Determine the [x, y] coordinate at the center of the cell enclosing the given text.  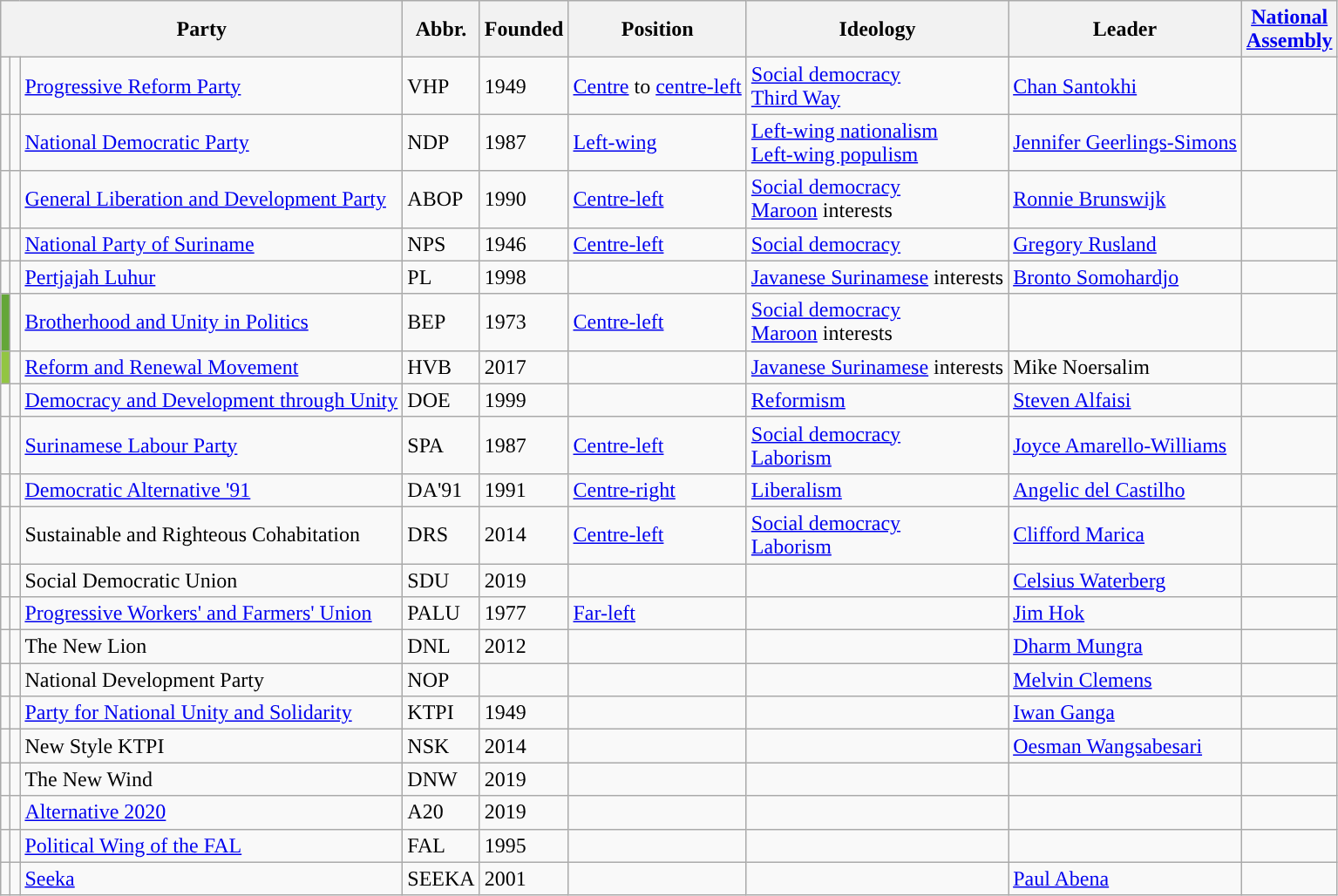
Liberalism [877, 490]
DNW [441, 779]
SEEKA [441, 879]
Joyce Amarello-Williams [1125, 445]
New Style KTPI [211, 746]
Party [202, 30]
Paul Abena [1125, 879]
Mike Noersalim [1125, 367]
Abbr. [441, 30]
1973 [524, 322]
NOP [441, 680]
NationalAssembly [1289, 30]
SPA [441, 445]
Pertjajah Luhur [211, 277]
2001 [524, 879]
Dharm Mungra [1125, 647]
1977 [524, 614]
Centre to centre-left [657, 85]
PL [441, 277]
NDP [441, 143]
FAL [441, 845]
Progressive Reform Party [211, 85]
Jennifer Geerlings-Simons [1125, 143]
Democracy and Development through Unity [211, 400]
Ronnie Brunswijk [1125, 199]
VHP [441, 85]
PALU [441, 614]
General Liberation and Development Party [211, 199]
Steven Alfaisi [1125, 400]
Left-wing nationalismLeft-wing populism [877, 143]
Ideology [877, 30]
Gregory Rusland [1125, 244]
Jim Hok [1125, 614]
Progressive Workers' and Farmers' Union [211, 614]
National Democratic Party [211, 143]
Social democracyThird Way [877, 85]
Far-left [657, 614]
Reform and Renewal Movement [211, 367]
The New Lion [211, 647]
ABOP [441, 199]
Alternative 2020 [211, 812]
2012 [524, 647]
KTPI [441, 713]
1995 [524, 845]
1999 [524, 400]
Bronto Somohardjo [1125, 277]
HVB [441, 367]
2017 [524, 367]
Founded [524, 30]
National Party of Suriname [211, 244]
Social democracy [877, 244]
Democratic Alternative '91 [211, 490]
1946 [524, 244]
Social Democratic Union [211, 580]
Angelic del Castilho [1125, 490]
Political Wing of the FAL [211, 845]
DRS [441, 535]
Clifford Marica [1125, 535]
DA'91 [441, 490]
National Development Party [211, 680]
Iwan Ganga [1125, 713]
BEP [441, 322]
Melvin Clemens [1125, 680]
SDU [441, 580]
A20 [441, 812]
Leader [1125, 30]
Reformism [877, 400]
1991 [524, 490]
Oesman Wangsabesari [1125, 746]
Brotherhood and Unity in Politics [211, 322]
NSK [441, 746]
Centre-right [657, 490]
Seeka [211, 879]
The New Wind [211, 779]
NPS [441, 244]
DOE [441, 400]
Sustainable and Righteous Cohabitation [211, 535]
Party for National Unity and Solidarity [211, 713]
Left-wing [657, 143]
Position [657, 30]
DNL [441, 647]
1990 [524, 199]
Celsius Waterberg [1125, 580]
1998 [524, 277]
Chan Santokhi [1125, 85]
Surinamese Labour Party [211, 445]
